Extract the (X, Y) coordinate from the center of the cell holding the provided text.  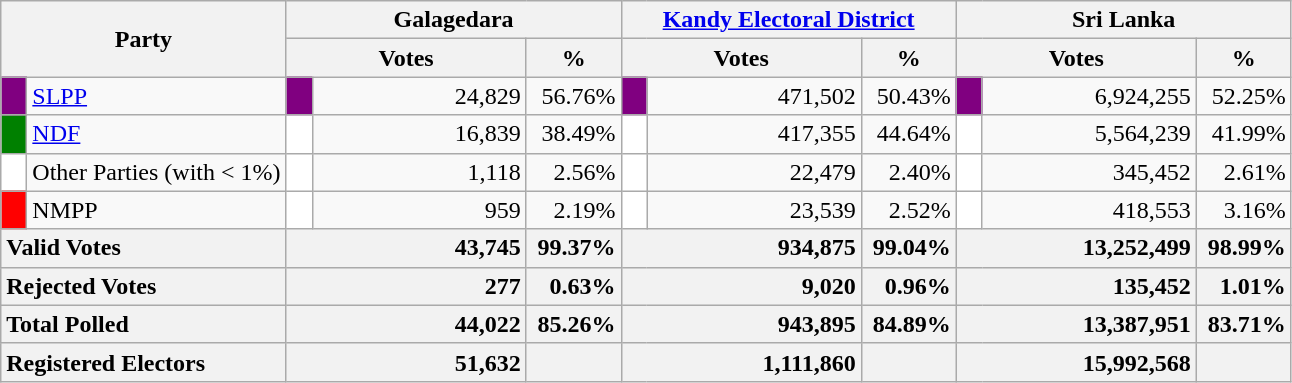
56.76% (574, 96)
Rejected Votes (144, 286)
83.71% (1244, 324)
22,479 (754, 172)
0.96% (908, 286)
51,632 (406, 362)
417,355 (754, 134)
2.61% (1244, 172)
2.56% (574, 172)
85.26% (574, 324)
13,252,499 (1076, 248)
959 (419, 210)
2.40% (908, 172)
345,452 (1089, 172)
84.89% (908, 324)
43,745 (406, 248)
1,118 (419, 172)
471,502 (754, 96)
2.19% (574, 210)
6,924,255 (1089, 96)
Galagedara (454, 20)
NDF (156, 134)
Valid Votes (144, 248)
24,829 (419, 96)
5,564,239 (1089, 134)
99.37% (574, 248)
Registered Electors (144, 362)
934,875 (741, 248)
16,839 (419, 134)
3.16% (1244, 210)
0.63% (574, 286)
44,022 (406, 324)
50.43% (908, 96)
135,452 (1076, 286)
1.01% (1244, 286)
1,111,860 (741, 362)
SLPP (156, 96)
99.04% (908, 248)
Other Parties (with < 1%) (156, 172)
41.99% (1244, 134)
943,895 (741, 324)
2.52% (908, 210)
Sri Lanka (1124, 20)
9,020 (741, 286)
98.99% (1244, 248)
15,992,568 (1076, 362)
52.25% (1244, 96)
13,387,951 (1076, 324)
23,539 (754, 210)
Party (144, 39)
Kandy Electoral District (788, 20)
44.64% (908, 134)
NMPP (156, 210)
38.49% (574, 134)
Total Polled (144, 324)
277 (406, 286)
418,553 (1089, 210)
